Return the (X, Y) coordinate for the center point of the cell that contains the specified text.  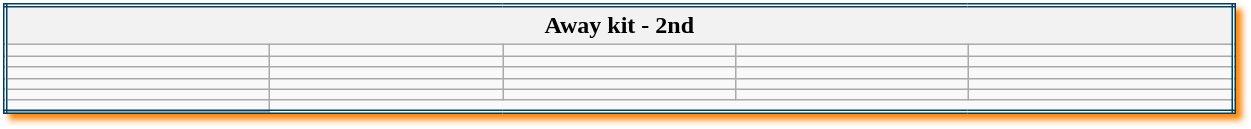
Away kit - 2nd (619, 25)
